For the text-containing cell, return its midpoint in [x, y] coordinate format. 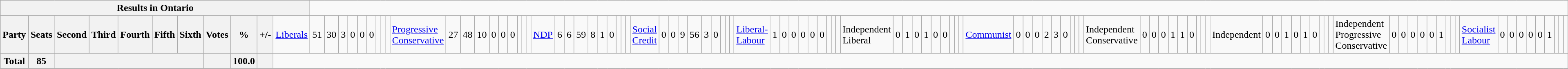
Seats [41, 34]
Independent [1237, 34]
Third [104, 34]
Independent Progressive Conservative [1361, 34]
85 [41, 61]
9 [682, 34]
Liberals [292, 34]
Party [14, 34]
Results in Ontario [155, 8]
Liberal-Labour [752, 34]
Votes [217, 34]
NDP [543, 34]
100.0 [243, 61]
2 [1047, 34]
56 [695, 34]
Independent Conservative [1112, 34]
% [243, 34]
48 [467, 34]
Social Credit [645, 34]
Socialist Labour [1479, 34]
Progressive Conservative [418, 34]
59 [581, 34]
Sixth [190, 34]
Second [72, 34]
+/- [266, 34]
Total [14, 61]
8 [593, 34]
30 [332, 34]
Communist [989, 34]
27 [453, 34]
10 [482, 34]
Independent Liberal [867, 34]
51 [317, 34]
Fourth [135, 34]
Fifth [165, 34]
